Detect which cell encompasses the target text, then output its [X, Y] center coordinate. 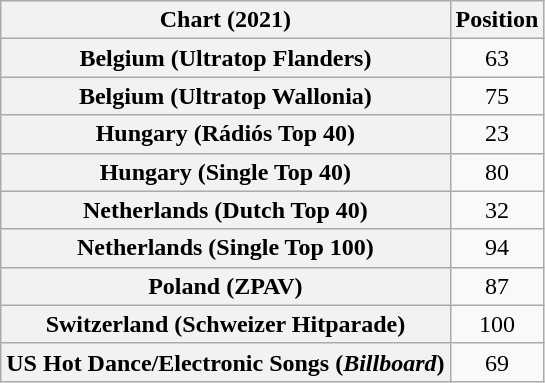
87 [497, 286]
Belgium (Ultratop Wallonia) [226, 96]
US Hot Dance/Electronic Songs (Billboard) [226, 362]
23 [497, 134]
75 [497, 96]
Netherlands (Dutch Top 40) [226, 210]
100 [497, 324]
94 [497, 248]
Switzerland (Schweizer Hitparade) [226, 324]
Chart (2021) [226, 20]
69 [497, 362]
32 [497, 210]
63 [497, 58]
Position [497, 20]
Belgium (Ultratop Flanders) [226, 58]
Hungary (Rádiós Top 40) [226, 134]
Hungary (Single Top 40) [226, 172]
Poland (ZPAV) [226, 286]
Netherlands (Single Top 100) [226, 248]
80 [497, 172]
